Locate the cell with the specified text and output its [x, y] center coordinate. 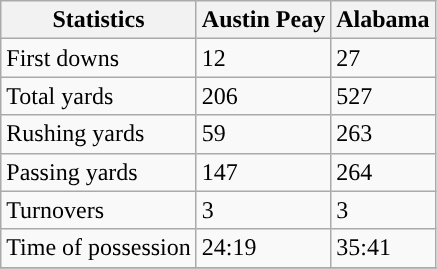
12 [263, 58]
264 [383, 172]
Time of possession [99, 248]
Austin Peay [263, 20]
263 [383, 134]
Total yards [99, 96]
Alabama [383, 20]
147 [263, 172]
Turnovers [99, 210]
527 [383, 96]
First downs [99, 58]
35:41 [383, 248]
27 [383, 58]
Statistics [99, 20]
24:19 [263, 248]
59 [263, 134]
206 [263, 96]
Passing yards [99, 172]
Rushing yards [99, 134]
